Identify which cell holds the provided text, then report its (x, y) central coordinate. 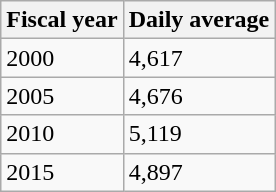
5,119 (199, 134)
2000 (62, 58)
2015 (62, 172)
4,617 (199, 58)
Fiscal year (62, 20)
4,897 (199, 172)
2010 (62, 134)
4,676 (199, 96)
Daily average (199, 20)
2005 (62, 96)
